Search for the cell housing the specified text and yield its (x, y) center coordinate. 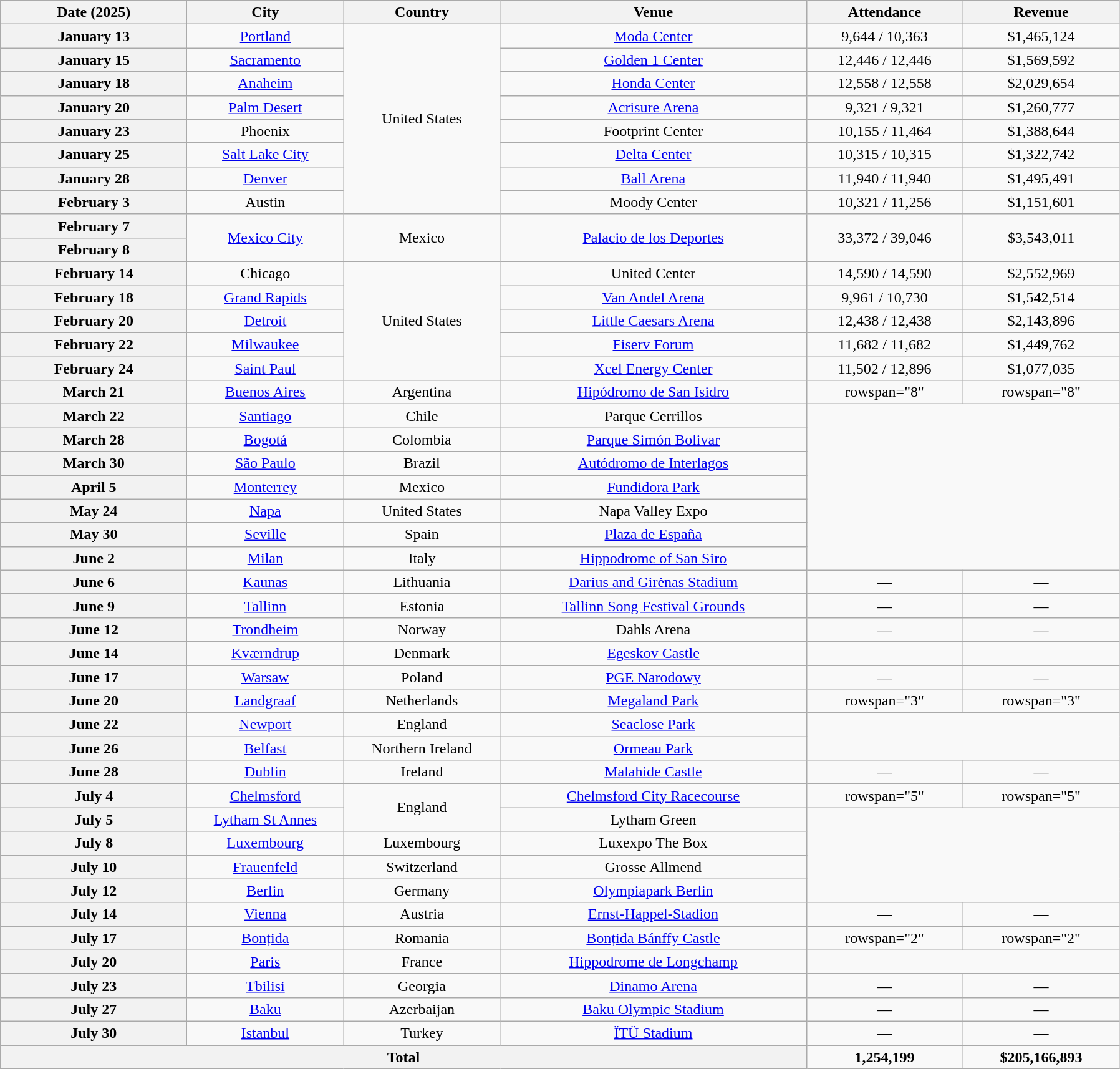
June 12 (94, 629)
Lytham St Annes (266, 820)
March 28 (94, 440)
Ball Arena (654, 178)
Ernst-Happel-Stadion (654, 914)
Istanbul (266, 1033)
Switzerland (422, 867)
Paris (266, 962)
June 9 (94, 606)
Detroit (266, 321)
10,321 / 11,256 (884, 202)
Bonțida Bánffy Castle (654, 938)
February 8 (94, 249)
$1,495,491 (1041, 178)
Brazil (422, 463)
Grosse Allmend (654, 867)
Baku (266, 1009)
Frauenfeld (266, 867)
Denmark (422, 653)
Denver (266, 178)
February 24 (94, 369)
January 15 (94, 60)
Anaheim (266, 84)
$1,569,592 (1041, 60)
Saint Paul (266, 369)
January 13 (94, 36)
July 5 (94, 820)
Dahls Arena (654, 629)
Hippodrome of San Siro (654, 558)
10,155 / 11,464 (884, 131)
Colombia (422, 440)
Azerbaijan (422, 1009)
Venue (654, 12)
March 22 (94, 416)
12,446 / 12,446 (884, 60)
Mexico City (266, 238)
Fiserv Forum (654, 345)
May 30 (94, 534)
Germany (422, 891)
Belfast (266, 748)
Northern Ireland (422, 748)
March 21 (94, 392)
Bonțida (266, 938)
February 18 (94, 297)
Baku Olympic Stadium (654, 1009)
$2,552,969 (1041, 273)
June 22 (94, 725)
Santiago (266, 416)
Olympiapark Berlin (654, 891)
$2,143,896 (1041, 321)
June 2 (94, 558)
Moody Center (654, 202)
July 30 (94, 1033)
June 26 (94, 748)
Newport (266, 725)
Honda Center (654, 84)
Milan (266, 558)
Tbilisi (266, 985)
Palacio de los Deportes (654, 238)
July 12 (94, 891)
April 5 (94, 487)
Revenue (1041, 12)
Chelmsford City Racecourse (654, 796)
ÏTÜ Stadium (654, 1033)
Footprint Center (654, 131)
Malahide Castle (654, 772)
January 25 (94, 155)
Chicago (266, 273)
1,254,199 (884, 1057)
Tallinn (266, 606)
Dublin (266, 772)
$1,260,777 (1041, 107)
Palm Desert (266, 107)
Delta Center (654, 155)
July 17 (94, 938)
Milwaukee (266, 345)
Berlin (266, 891)
Austin (266, 202)
9,961 / 10,730 (884, 297)
PGE Narodowy (654, 677)
Parque Simón Bolivar (654, 440)
January 18 (94, 84)
May 24 (94, 511)
January 28 (94, 178)
Attendance (884, 12)
July 20 (94, 962)
July 23 (94, 985)
Monterrey (266, 487)
Xcel Energy Center (654, 369)
9,321 / 9,321 (884, 107)
11,502 / 12,896 (884, 369)
Van Andel Arena (654, 297)
Egeskov Castle (654, 653)
Plaza de España (654, 534)
Austria (422, 914)
$1,449,762 (1041, 345)
Romania (422, 938)
Total (403, 1057)
14,590 / 14,590 (884, 273)
$2,029,654 (1041, 84)
Warsaw (266, 677)
June 28 (94, 772)
Golden 1 Center (654, 60)
$1,465,124 (1041, 36)
June 20 (94, 701)
February 22 (94, 345)
January 20 (94, 107)
March 30 (94, 463)
12,558 / 12,558 (884, 84)
Landgraaf (266, 701)
$205,166,893 (1041, 1057)
Spain (422, 534)
$3,543,011 (1041, 238)
Tallinn Song Festival Grounds (654, 606)
Estonia (422, 606)
Georgia (422, 985)
July 4 (94, 796)
Lithuania (422, 582)
Parque Cerrillos (654, 416)
Hippodrome de Longchamp (654, 962)
Vienna (266, 914)
February 7 (94, 226)
Country (422, 12)
Netherlands (422, 701)
July 10 (94, 867)
Italy (422, 558)
June 14 (94, 653)
Argentina (422, 392)
February 20 (94, 321)
Kværndrup (266, 653)
July 14 (94, 914)
Napa (266, 511)
$1,151,601 (1041, 202)
Date (2025) (94, 12)
33,372 / 39,046 (884, 238)
10,315 / 10,315 (884, 155)
$1,322,742 (1041, 155)
Kaunas (266, 582)
United Center (654, 273)
11,940 / 11,940 (884, 178)
July 27 (94, 1009)
Portland (266, 36)
11,682 / 11,682 (884, 345)
June 17 (94, 677)
Seville (266, 534)
Megaland Park (654, 701)
January 23 (94, 131)
Darius and Girėnas Stadium (654, 582)
Trondheim (266, 629)
Sacramento (266, 60)
City (266, 12)
Salt Lake City (266, 155)
Acrisure Arena (654, 107)
Hipódromo de San Isidro (654, 392)
Buenos Aires (266, 392)
São Paulo (266, 463)
Little Caesars Arena (654, 321)
9,644 / 10,363 (884, 36)
February 3 (94, 202)
$1,388,644 (1041, 131)
Seaclose Park (654, 725)
12,438 / 12,438 (884, 321)
Turkey (422, 1033)
Chile (422, 416)
$1,077,035 (1041, 369)
Grand Rapids (266, 297)
February 14 (94, 273)
Bogotá (266, 440)
June 6 (94, 582)
Luxexpo The Box (654, 843)
France (422, 962)
Ormeau Park (654, 748)
Autódromo de Interlagos (654, 463)
Moda Center (654, 36)
Chelmsford (266, 796)
Lytham Green (654, 820)
$1,542,514 (1041, 297)
Poland (422, 677)
Ireland (422, 772)
Fundidora Park (654, 487)
Norway (422, 629)
July 8 (94, 843)
Napa Valley Expo (654, 511)
Dinamo Arena (654, 985)
Phoenix (266, 131)
